Determine the [x, y] coordinate at the center of the cell enclosing the given text.  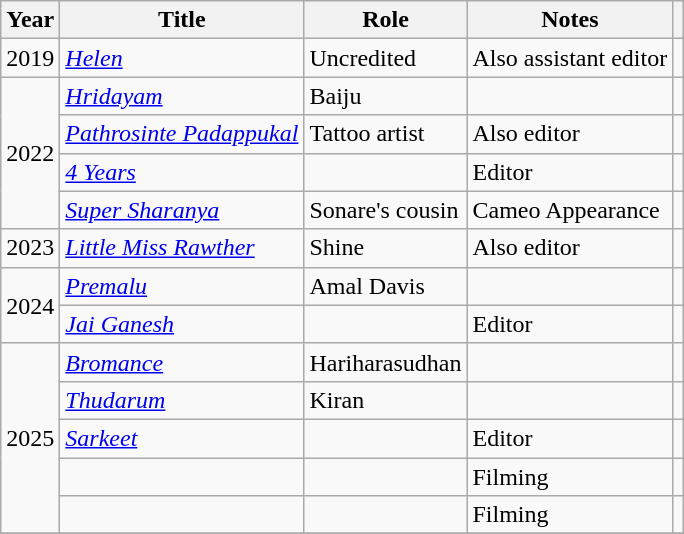
Title [182, 20]
Tattoo artist [386, 134]
2019 [30, 58]
Hariharasudhan [386, 362]
Super Sharanya [182, 210]
Hridayam [182, 96]
Also assistant editor [570, 58]
Notes [570, 20]
Sarkeet [182, 438]
Jai Ganesh [182, 324]
Helen [182, 58]
Amal Davis [386, 286]
Cameo Appearance [570, 210]
Bromance [182, 362]
Sonare's cousin [386, 210]
2024 [30, 305]
4 Years [182, 172]
Baiju [386, 96]
2023 [30, 248]
Year [30, 20]
Uncredited [386, 58]
Thudarum [182, 400]
Premalu [182, 286]
2025 [30, 438]
2022 [30, 153]
Shine [386, 248]
Role [386, 20]
Kiran [386, 400]
Pathrosinte Padappukal [182, 134]
Little Miss Rawther [182, 248]
